Determine the [X, Y] coordinate at the center of the cell enclosing the given text.  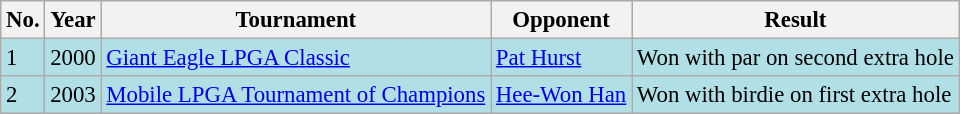
No. [23, 20]
Tournament [296, 20]
Won with par on second extra hole [796, 58]
2003 [73, 95]
Result [796, 20]
2000 [73, 58]
Hee-Won Han [562, 95]
1 [23, 58]
Mobile LPGA Tournament of Champions [296, 95]
Giant Eagle LPGA Classic [296, 58]
Year [73, 20]
2 [23, 95]
Pat Hurst [562, 58]
Won with birdie on first extra hole [796, 95]
Opponent [562, 20]
